Return the [X, Y] coordinate for the center point of the cell that contains the specified text.  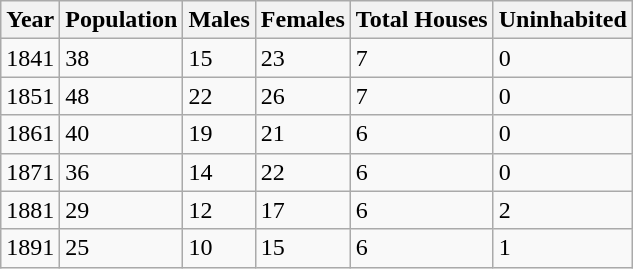
1891 [30, 248]
Year [30, 20]
17 [302, 210]
1861 [30, 134]
21 [302, 134]
Uninhabited [562, 20]
14 [219, 172]
26 [302, 96]
Males [219, 20]
38 [122, 58]
Total Houses [422, 20]
23 [302, 58]
19 [219, 134]
Population [122, 20]
25 [122, 248]
29 [122, 210]
1841 [30, 58]
12 [219, 210]
10 [219, 248]
1 [562, 248]
36 [122, 172]
48 [122, 96]
40 [122, 134]
1851 [30, 96]
Females [302, 20]
1881 [30, 210]
2 [562, 210]
1871 [30, 172]
